Provide the (x, y) coordinate of the cell's center where the given text is located.  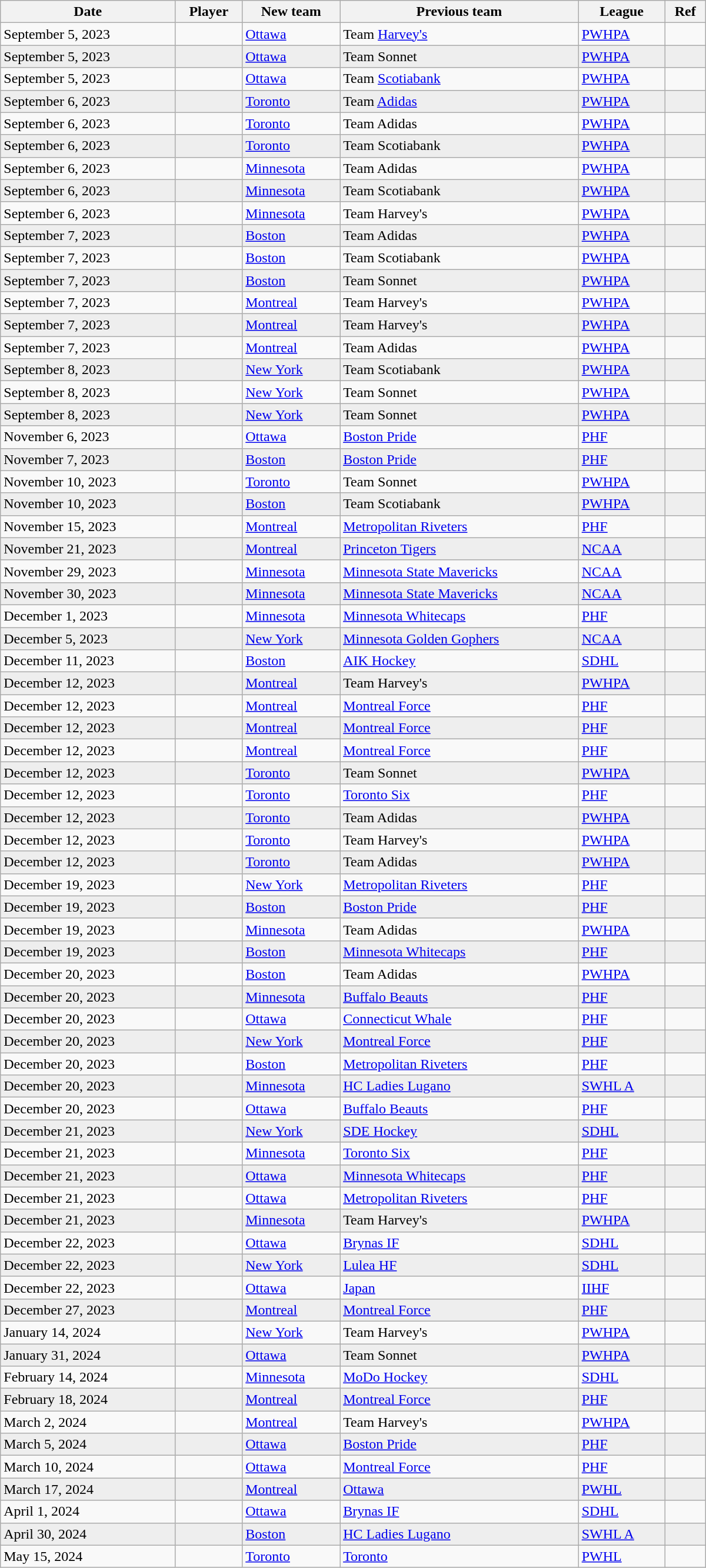
Princeton Tigers (459, 549)
November 30, 2023 (88, 593)
AIK Hockey (459, 661)
November 6, 2023 (88, 437)
November 15, 2023 (88, 526)
Ref (685, 12)
February 14, 2024 (88, 1377)
December 11, 2023 (88, 661)
SDE Hockey (459, 1131)
Player (209, 12)
IIHF (621, 1287)
February 18, 2024 (88, 1400)
Connecticut Whale (459, 1019)
New team (291, 12)
MoDo Hockey (459, 1377)
Minnesota Golden Gophers (459, 638)
November 21, 2023 (88, 549)
December 27, 2023 (88, 1310)
January 14, 2024 (88, 1332)
March 17, 2024 (88, 1489)
Date (88, 12)
March 10, 2024 (88, 1467)
December 1, 2023 (88, 616)
April 30, 2024 (88, 1534)
January 31, 2024 (88, 1355)
November 7, 2023 (88, 459)
League (621, 12)
May 15, 2024 (88, 1556)
Japan (459, 1287)
Lulea HF (459, 1265)
April 1, 2024 (88, 1512)
March 2, 2024 (88, 1422)
March 5, 2024 (88, 1444)
Previous team (459, 12)
November 29, 2023 (88, 571)
December 5, 2023 (88, 638)
